For the text-containing cell, return its midpoint in (X, Y) coordinate format. 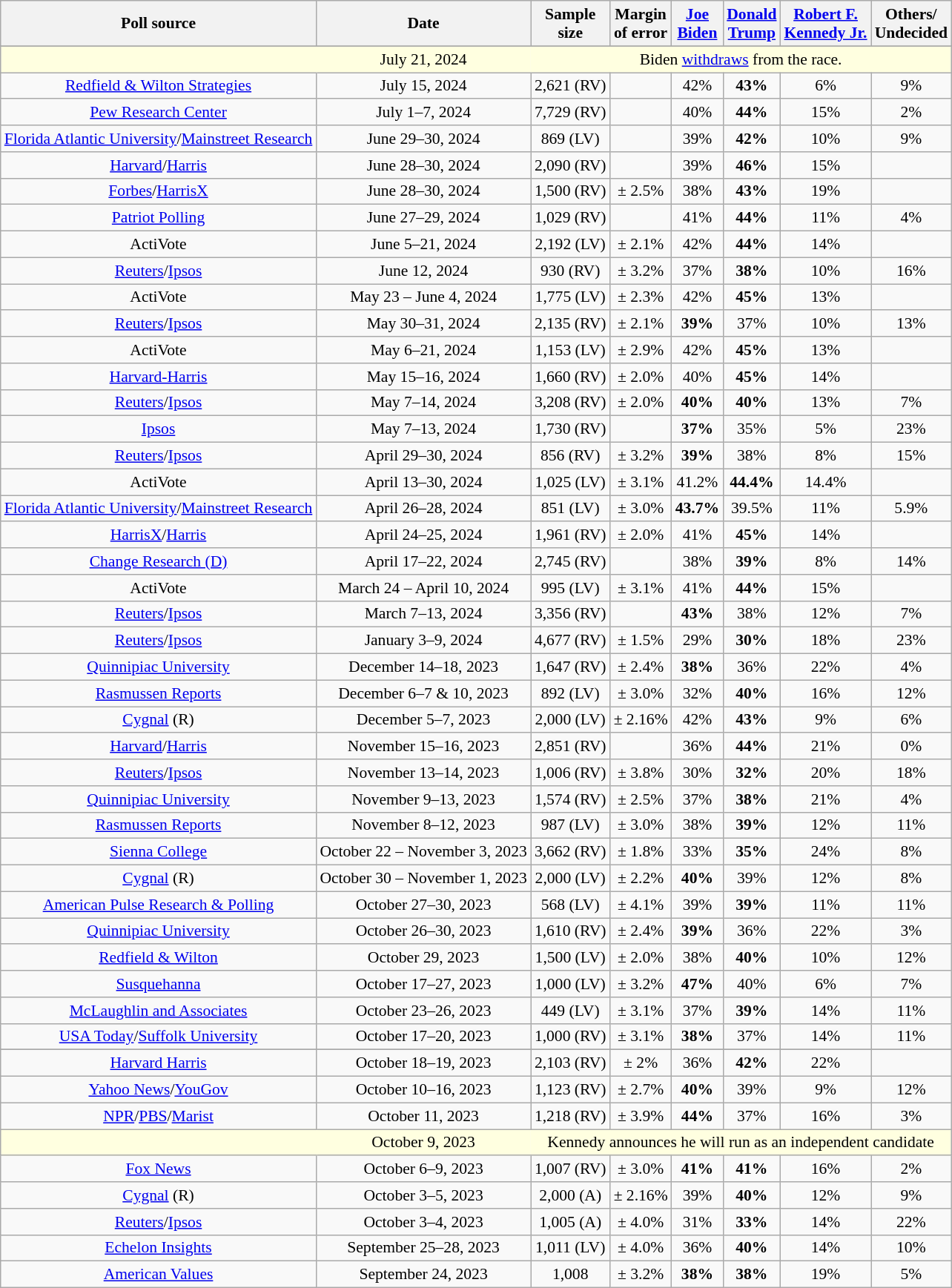
JoeBiden (697, 24)
7,729 (RV) (571, 113)
June 27–29, 2024 (423, 218)
October 27–30, 2023 (423, 905)
47% (697, 984)
1,007 (RV) (571, 1169)
October 3–5, 2023 (423, 1195)
1,000 (RV) (571, 1037)
1,610 (RV) (571, 931)
April 29–30, 2024 (423, 456)
Robert F.Kennedy Jr. (826, 24)
46% (752, 165)
July 1–7, 2024 (423, 113)
2,103 (RV) (571, 1063)
Redfield & Wilton Strategies (159, 86)
May 30–31, 2024 (423, 324)
± 2.3% (641, 297)
± 2% (641, 1063)
2,851 (RV) (571, 747)
2,621 (RV) (571, 86)
3,662 (RV) (571, 852)
Biden withdraws from the race. (741, 59)
McLaughlin and Associates (159, 1011)
December 6–7 & 10, 2023 (423, 693)
Harvard Harris (159, 1063)
5.9% (912, 509)
Poll source (159, 24)
American Pulse Research & Polling (159, 905)
Marginof error (641, 24)
Ipsos (159, 429)
May 7–13, 2024 (423, 429)
1,660 (RV) (571, 377)
October 23–26, 2023 (423, 1011)
1,153 (LV) (571, 350)
± 2.7% (641, 1090)
October 3–4, 2023 (423, 1222)
June 12, 2024 (423, 271)
October 29, 2023 (423, 958)
American Values (159, 1275)
March 24 – April 10, 2024 (423, 588)
June 5–21, 2024 (423, 245)
Susquehanna (159, 984)
892 (LV) (571, 693)
29% (697, 641)
1,011 (LV) (571, 1248)
October 18–19, 2023 (423, 1063)
24% (826, 852)
Pew Research Center (159, 113)
449 (LV) (571, 1011)
987 (LV) (571, 825)
December 5–7, 2023 (423, 720)
2,745 (RV) (571, 561)
1,647 (RV) (571, 667)
May 15–16, 2024 (423, 377)
October 9, 2023 (423, 1143)
930 (RV) (571, 271)
NPR/PBS/Marist (159, 1116)
Kennedy announces he will run as an independent candidate (741, 1143)
March 7–13, 2024 (423, 614)
Fox News (159, 1169)
April 24–25, 2024 (423, 535)
0% (912, 747)
October 30 – November 1, 2023 (423, 879)
HarrisX/Harris (159, 535)
April 26–28, 2024 (423, 509)
± 3.9% (641, 1116)
Date (423, 24)
Harvard-Harris (159, 377)
November 15–16, 2023 (423, 747)
856 (RV) (571, 456)
1,029 (RV) (571, 218)
July 21, 2024 (423, 59)
Change Research (D) (159, 561)
1,961 (RV) (571, 535)
December 14–18, 2023 (423, 667)
1,500 (RV) (571, 191)
October 10–16, 2023 (423, 1090)
1,218 (RV) (571, 1116)
2,090 (RV) (571, 165)
2,192 (LV) (571, 245)
1,006 (RV) (571, 773)
1,000 (LV) (571, 984)
November 8–12, 2023 (423, 825)
November 9–13, 2023 (423, 799)
851 (LV) (571, 509)
3,356 (RV) (571, 614)
Samplesize (571, 24)
USA Today/Suffolk University (159, 1037)
± 1.5% (641, 641)
1,775 (LV) (571, 297)
May 7–14, 2024 (423, 403)
April 17–22, 2024 (423, 561)
Echelon Insights (159, 1248)
1,123 (RV) (571, 1090)
May 23 – June 4, 2024 (423, 297)
1,730 (RV) (571, 429)
October 6–9, 2023 (423, 1169)
1,005 (A) (571, 1222)
± 4.1% (641, 905)
14.4% (826, 482)
1,500 (LV) (571, 958)
3,208 (RV) (571, 403)
October 17–20, 2023 (423, 1037)
± 1.8% (641, 852)
July 15, 2024 (423, 86)
DonaldTrump (752, 24)
2,135 (RV) (571, 324)
995 (LV) (571, 588)
September 24, 2023 (423, 1275)
Patriot Polling (159, 218)
September 25–28, 2023 (423, 1248)
4,677 (RV) (571, 641)
1,574 (RV) (571, 799)
39.5% (752, 509)
June 29–30, 2024 (423, 139)
± 2.9% (641, 350)
October 17–27, 2023 (423, 984)
44.4% (752, 482)
Forbes/HarrisX (159, 191)
November 13–14, 2023 (423, 773)
1,025 (LV) (571, 482)
January 3–9, 2024 (423, 641)
± 3.8% (641, 773)
43.7% (697, 509)
869 (LV) (571, 139)
31% (697, 1222)
± 2.2% (641, 879)
1,008 (571, 1275)
May 6–21, 2024 (423, 350)
Sienna College (159, 852)
October 22 – November 3, 2023 (423, 852)
Yahoo News/YouGov (159, 1090)
April 13–30, 2024 (423, 482)
568 (LV) (571, 905)
Others/Undecided (912, 24)
20% (826, 773)
October 11, 2023 (423, 1116)
41.2% (697, 482)
2,000 (A) (571, 1195)
October 26–30, 2023 (423, 931)
Redfield & Wilton (159, 958)
